Identify which cell holds the provided text, then report its [X, Y] central coordinate. 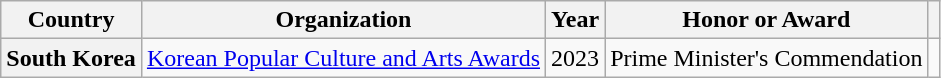
Honor or Award [766, 20]
Country [72, 20]
Year [576, 20]
2023 [576, 58]
South Korea [72, 58]
Prime Minister's Commendation [766, 58]
Korean Popular Culture and Arts Awards [343, 58]
Organization [343, 20]
